Pinpoint the cell where the given text exists, returning its [X, Y] midpoint coordinate. 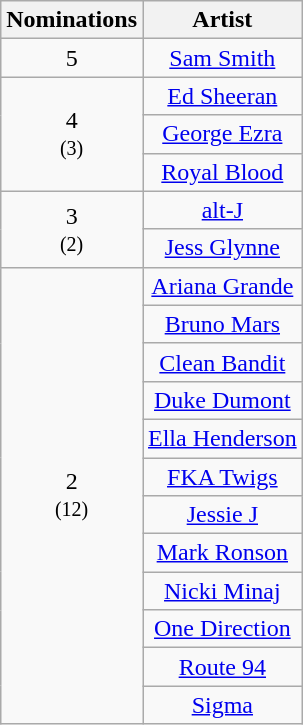
Ariana Grande [222, 286]
alt-J [222, 210]
Mark Ronson [222, 553]
Nicki Minaj [222, 591]
Jess Glynne [222, 248]
Bruno Mars [222, 324]
Jessie J [222, 515]
One Direction [222, 629]
Artist [222, 20]
Nominations [72, 20]
Ed Sheeran [222, 96]
Clean Bandit [222, 362]
Sigma [222, 705]
Duke Dumont [222, 400]
Royal Blood [222, 172]
George Ezra [222, 134]
2(12) [72, 496]
Ella Henderson [222, 438]
4(3) [72, 134]
Route 94 [222, 667]
5 [72, 58]
FKA Twigs [222, 477]
Sam Smith [222, 58]
3(2) [72, 229]
